Output the [x, y] coordinate of the center of the cell containing the given text.  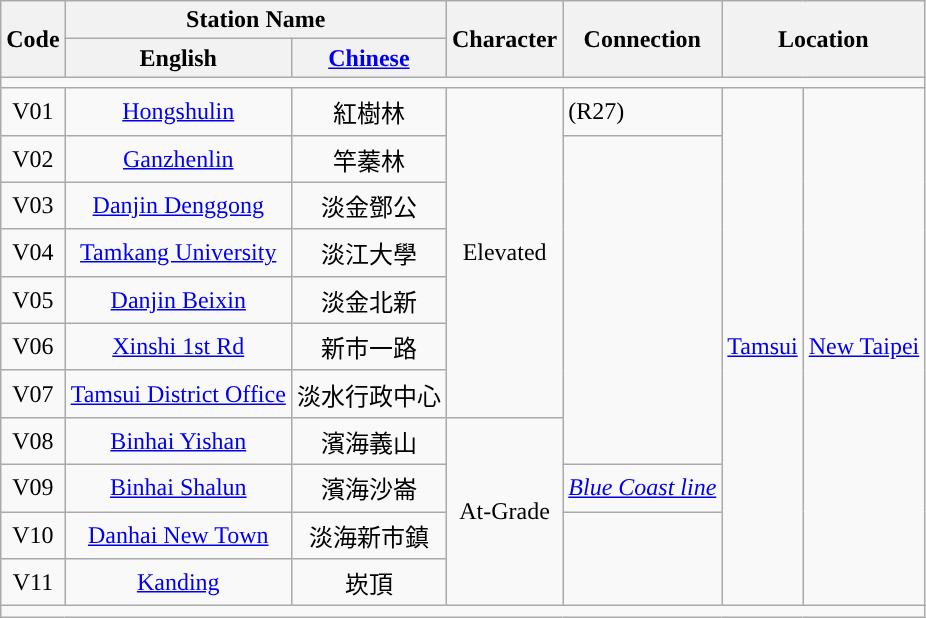
Ganzhenlin [178, 158]
V09 [33, 488]
Chinese [368, 58]
V04 [33, 252]
Binhai Yishan [178, 440]
新市一路 [368, 346]
淡海新市鎮 [368, 536]
V08 [33, 440]
V03 [33, 206]
At-Grade [504, 511]
Danjin Beixin [178, 300]
New Taipei [864, 347]
濱海義山 [368, 440]
V10 [33, 536]
Danjin Denggong [178, 206]
Location [824, 39]
Tamsui District Office [178, 394]
V07 [33, 394]
Station Name [256, 20]
紅樹林 [368, 112]
Hongshulin [178, 112]
Tamsui [762, 347]
Danhai New Town [178, 536]
English [178, 58]
Connection [642, 39]
Kanding [178, 582]
竿蓁林 [368, 158]
(R27) [642, 112]
V06 [33, 346]
Blue Coast line [642, 488]
Elevated [504, 252]
V11 [33, 582]
濱海沙崙 [368, 488]
Code [33, 39]
Tamkang University [178, 252]
崁頂 [368, 582]
V02 [33, 158]
淡江大學 [368, 252]
淡水行政中心 [368, 394]
Binhai Shalun [178, 488]
Character [504, 39]
V05 [33, 300]
Xinshi 1st Rd [178, 346]
淡金北新 [368, 300]
淡金鄧公 [368, 206]
V01 [33, 112]
